Output the (x, y) coordinate of the center of the cell containing the given text.  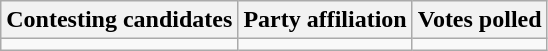
Party affiliation (325, 20)
Contesting candidates (120, 20)
Votes polled (480, 20)
